Extract the [x, y] coordinate from the center of the cell holding the provided text.  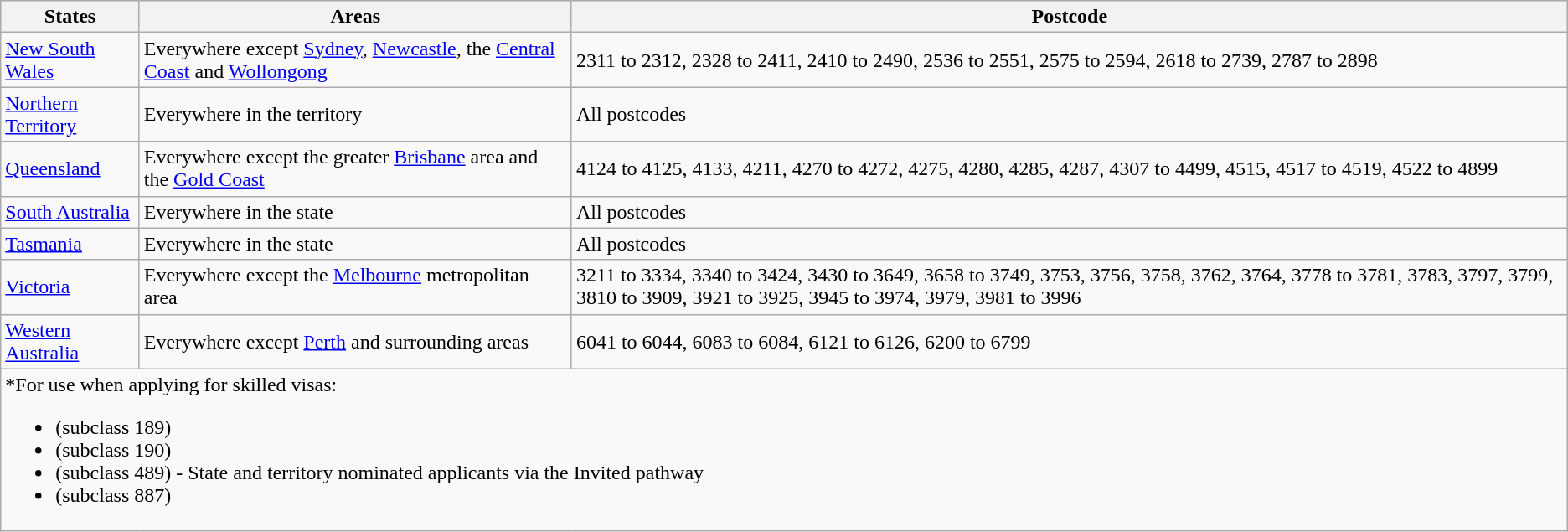
4124 to 4125, 4133, 4211, 4270 to 4272, 4275, 4280, 4285, 4287, 4307 to 4499, 4515, 4517 to 4519, 4522 to 4899 [1069, 169]
Postcode [1069, 17]
2311 to 2312, 2328 to 2411, 2410 to 2490, 2536 to 2551, 2575 to 2594, 2618 to 2739, 2787 to 2898 [1069, 60]
Everywhere except the Melbourne metropolitan area [355, 287]
Everywhere except Sydney, Newcastle, the Central Coast and Wollongong [355, 60]
South Australia [70, 212]
Areas [355, 17]
Victoria [70, 287]
Everywhere except Perth and surrounding areas [355, 342]
New South Wales [70, 60]
Tasmania [70, 244]
Queensland [70, 169]
Everywhere except the greater Brisbane area and the Gold Coast [355, 169]
States [70, 17]
6041 to 6044, 6083 to 6084, 6121 to 6126, 6200 to 6799 [1069, 342]
Western Australia [70, 342]
Northern Territory [70, 114]
Everywhere in the territory [355, 114]
